For the text-containing cell, return its midpoint in (x, y) coordinate format. 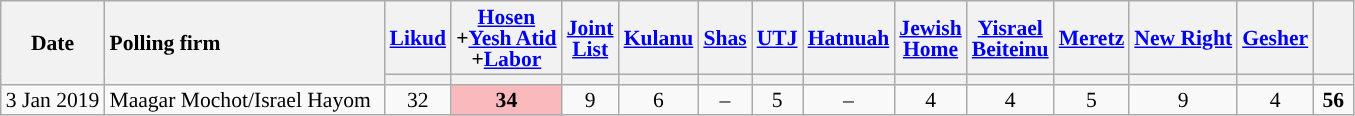
Gesher (1275, 38)
Polling firm (244, 42)
56 (1333, 100)
Likud (418, 38)
32 (418, 100)
Meretz (1092, 38)
3 Jan 2019 (53, 100)
6 (659, 100)
Shas (724, 38)
Hatnuah (849, 38)
Date (53, 42)
New Right (1183, 38)
JointList (590, 38)
UTJ (778, 38)
Maagar Mochot/Israel Hayom (244, 100)
Kulanu (659, 38)
JewishHome (930, 38)
YisraelBeiteinu (1010, 38)
34 (506, 100)
Hosen+Yesh Atid+Labor (506, 38)
